Return [X, Y] of the center of cell containing provided text 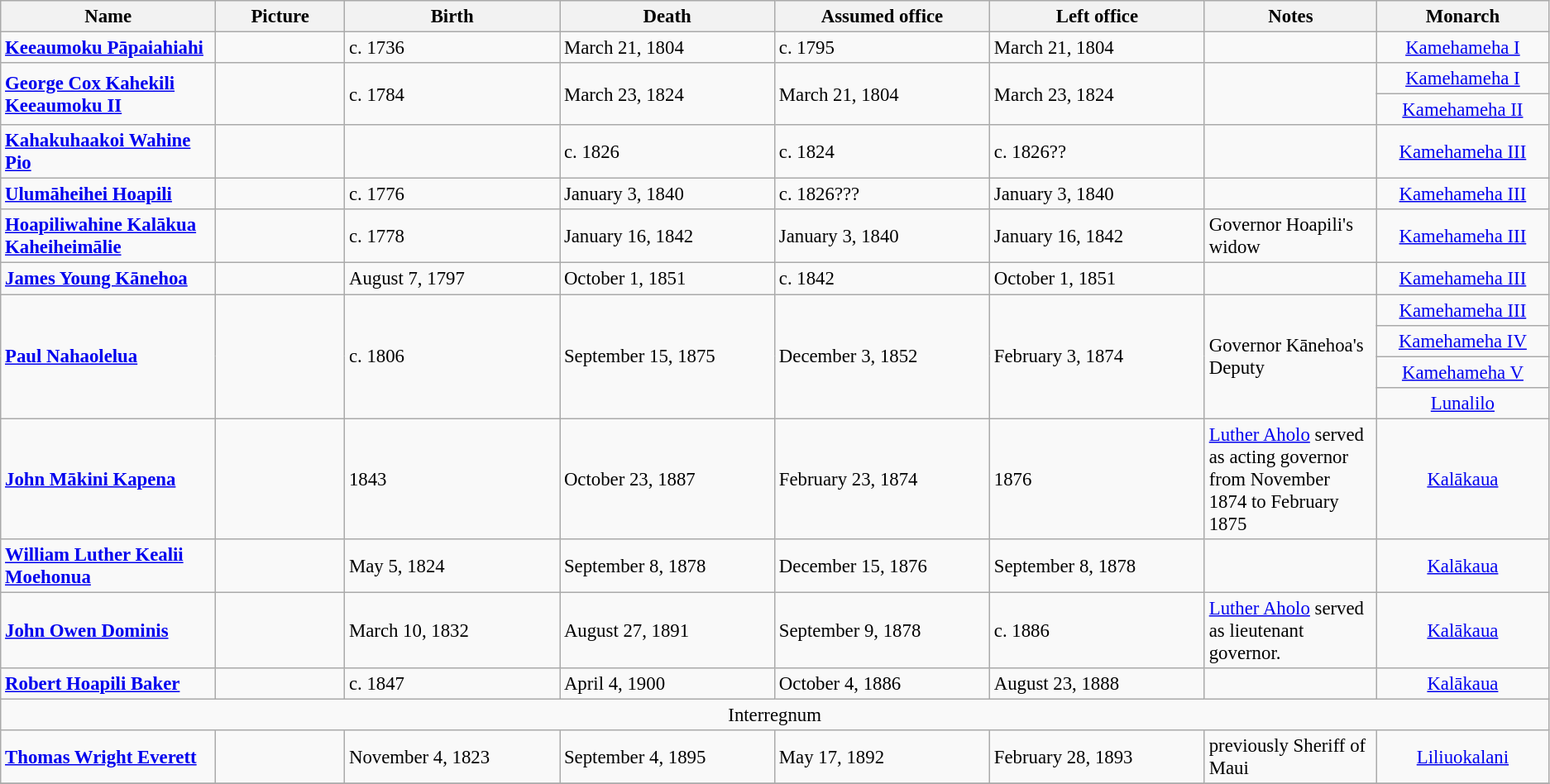
Kahakuhaakoi Wahine Pio [108, 152]
August 23, 1888 [1097, 684]
Thomas Wright Everett [108, 758]
March 10, 1832 [452, 630]
September 15, 1875 [667, 356]
November 4, 1823 [452, 758]
c. 1847 [452, 684]
George Cox Kahekili Keeaumoku II [108, 94]
Ulumāheihei Hoapili [108, 194]
Keeaumoku Pāpaiahiahi [108, 48]
December 3, 1852 [883, 356]
February 28, 1893 [1097, 758]
Death [667, 17]
Robert Hoapili Baker [108, 684]
August 27, 1891 [667, 630]
c. 1826 [667, 152]
August 7, 1797 [452, 279]
1843 [452, 479]
December 15, 1876 [883, 566]
April 4, 1900 [667, 684]
Liliuokalani [1462, 758]
Hoapiliwahine Kalākua Kaheiheimālie [108, 237]
c. 1826?? [1097, 152]
James Young Kānehoa [108, 279]
c. 1795 [883, 48]
Name [108, 17]
May 5, 1824 [452, 566]
William Luther Kealii Moehonua [108, 566]
Notes [1290, 17]
c. 1886 [1097, 630]
September 4, 1895 [667, 758]
Governor Kānehoa's Deputy [1290, 356]
c. 1842 [883, 279]
John Owen Dominis [108, 630]
c. 1784 [452, 94]
Assumed office [883, 17]
September 9, 1878 [883, 630]
Left office [1097, 17]
c. 1778 [452, 237]
c. 1736 [452, 48]
Interregnum [775, 715]
Birth [452, 17]
previously Sheriff of Maui [1290, 758]
Picture [280, 17]
October 4, 1886 [883, 684]
Lunalilo [1462, 403]
May 17, 1892 [883, 758]
Monarch [1462, 17]
c. 1824 [883, 152]
Governor Hoapili's widow [1290, 237]
Paul Nahaolelua [108, 356]
Kamehameha II [1462, 110]
c. 1826??? [883, 194]
1876 [1097, 479]
Kamehameha IV [1462, 341]
February 23, 1874 [883, 479]
Luther Aholo served as acting governor from November 1874 to February 1875 [1290, 479]
Luther Aholo served as lieutenant governor. [1290, 630]
John Mākini Kapena [108, 479]
October 23, 1887 [667, 479]
February 3, 1874 [1097, 356]
c. 1806 [452, 356]
c. 1776 [452, 194]
Kamehameha V [1462, 372]
